Search for the cell housing the specified text and yield its [X, Y] center coordinate. 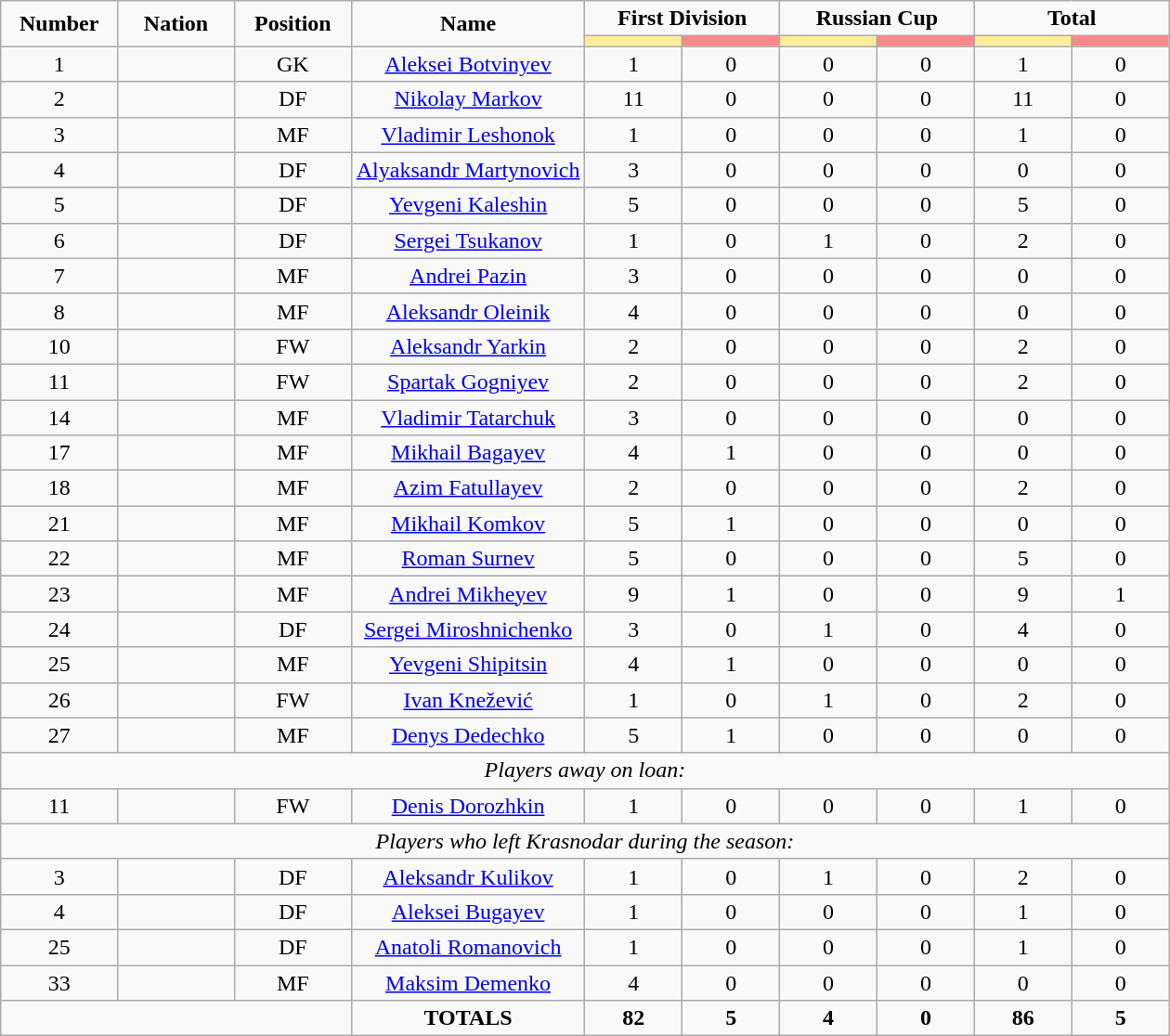
6 [59, 240]
Sergei Tsukanov [468, 240]
Mikhail Komkov [468, 524]
Yevgeni Shipitsin [468, 665]
23 [59, 594]
Nikolay Markov [468, 99]
Vladimir Tatarchuk [468, 417]
24 [59, 629]
21 [59, 524]
Anatoli Romanovich [468, 947]
Yevgeni Kaleshin [468, 205]
Total [1072, 19]
Position [292, 24]
Andrei Pazin [468, 276]
Andrei Mikheyev [468, 594]
33 [59, 983]
Denys Dedechko [468, 735]
First Division [682, 19]
Mikhail Bagayev [468, 453]
Aleksandr Kulikov [468, 876]
Sergei Miroshnichenko [468, 629]
7 [59, 276]
Maksim Demenko [468, 983]
86 [1023, 1018]
Alyaksandr Martynovich [468, 170]
TOTALS [468, 1018]
Ivan Knežević [468, 700]
10 [59, 346]
17 [59, 453]
22 [59, 559]
Spartak Gogniyev [468, 382]
27 [59, 735]
Players away on loan: [585, 771]
82 [633, 1018]
14 [59, 417]
8 [59, 311]
26 [59, 700]
Vladimir Leshonok [468, 135]
Azim Fatullayev [468, 488]
GK [292, 64]
Name [468, 24]
Players who left Krasnodar during the season: [585, 841]
Number [59, 24]
Nation [176, 24]
Russian Cup [877, 19]
Roman Surnev [468, 559]
Aleksei Botvinyev [468, 64]
Denis Dorozhkin [468, 806]
Aleksei Bugayev [468, 912]
18 [59, 488]
Aleksandr Oleinik [468, 311]
Aleksandr Yarkin [468, 346]
